Return (x, y) of the center of cell containing provided text 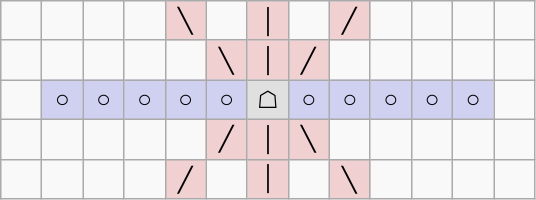
☖ (268, 100)
